Scan for the cell matching the given text and deliver its (X, Y) coordinate at center. 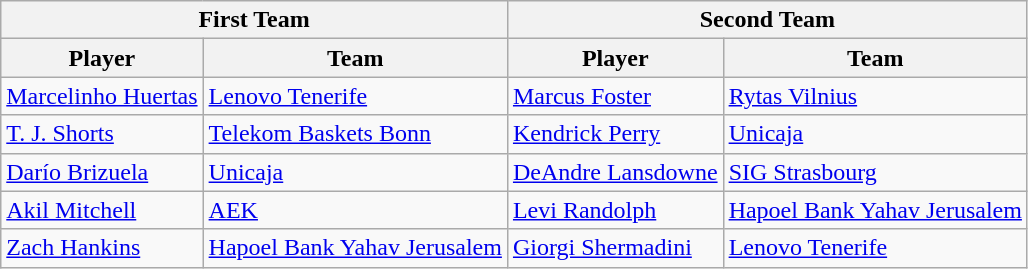
Marcelinho Huertas (102, 96)
Darío Brizuela (102, 172)
SIG Strasbourg (875, 172)
DeAndre Lansdowne (615, 172)
First Team (254, 20)
T. J. Shorts (102, 134)
Zach Hankins (102, 248)
Giorgi Shermadini (615, 248)
Kendrick Perry (615, 134)
Akil Mitchell (102, 210)
Telekom Baskets Bonn (355, 134)
Second Team (767, 20)
Rytas Vilnius (875, 96)
Levi Randolph (615, 210)
Marcus Foster (615, 96)
AEK (355, 210)
